Identify which cell holds the provided text, then report its (x, y) central coordinate. 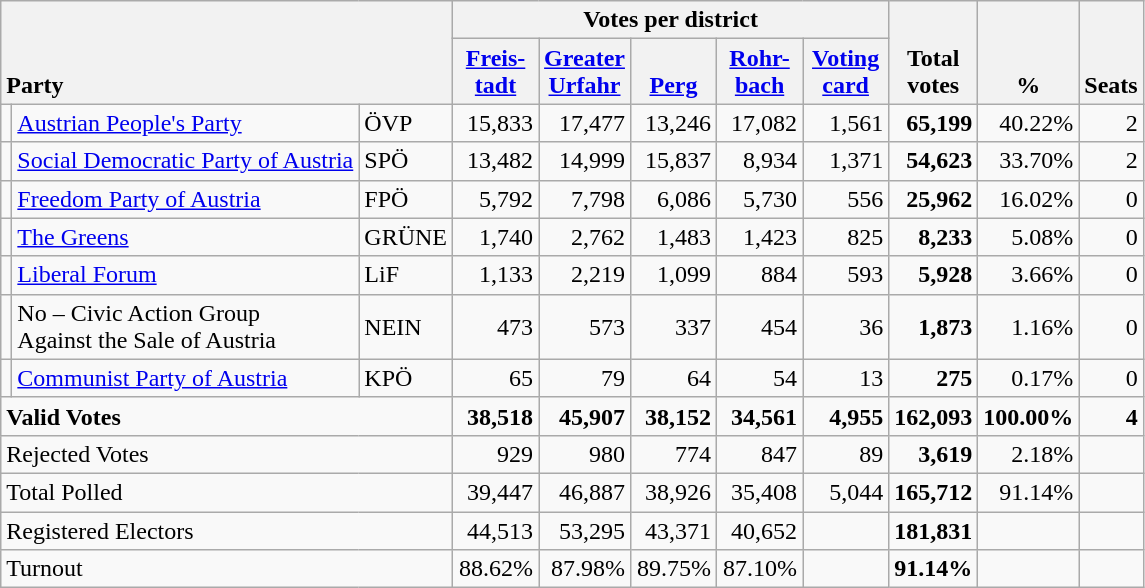
1,371 (846, 161)
14,999 (585, 161)
Rohr-bach (760, 72)
KPÖ (406, 378)
181,831 (934, 531)
8,233 (934, 237)
13,246 (673, 123)
Austrian People's Party (186, 123)
LiF (406, 275)
45,907 (585, 416)
Totalvotes (934, 52)
3,619 (934, 454)
1,873 (934, 326)
5,044 (846, 492)
GreaterUrfahr (585, 72)
980 (585, 454)
0.17% (1028, 378)
7,798 (585, 199)
88.62% (496, 569)
1,423 (760, 237)
Perg (673, 72)
774 (673, 454)
5.08% (1028, 237)
The Greens (186, 237)
54 (760, 378)
8,934 (760, 161)
38,152 (673, 416)
65,199 (934, 123)
SPÖ (406, 161)
Communist Party of Austria (186, 378)
34,561 (760, 416)
Social Democratic Party of Austria (186, 161)
38,926 (673, 492)
25,962 (934, 199)
1,561 (846, 123)
6,086 (673, 199)
5,928 (934, 275)
64 (673, 378)
40,652 (760, 531)
Party (227, 52)
17,477 (585, 123)
16.02% (1028, 199)
53,295 (585, 531)
38,518 (496, 416)
2,219 (585, 275)
Rejected Votes (227, 454)
35,408 (760, 492)
36 (846, 326)
454 (760, 326)
573 (585, 326)
4,955 (846, 416)
1,099 (673, 275)
165,712 (934, 492)
FPÖ (406, 199)
13 (846, 378)
337 (673, 326)
929 (496, 454)
GRÜNE (406, 237)
46,887 (585, 492)
65 (496, 378)
556 (846, 199)
39,447 (496, 492)
13,482 (496, 161)
Seats (1111, 52)
884 (760, 275)
% (1028, 52)
44,513 (496, 531)
15,833 (496, 123)
Turnout (227, 569)
Freedom Party of Austria (186, 199)
89.75% (673, 569)
847 (760, 454)
79 (585, 378)
3.66% (1028, 275)
89 (846, 454)
Votingcard (846, 72)
2.18% (1028, 454)
5,792 (496, 199)
54,623 (934, 161)
1,133 (496, 275)
2,762 (585, 237)
275 (934, 378)
ÖVP (406, 123)
4 (1111, 416)
Votes per district (671, 20)
5,730 (760, 199)
162,093 (934, 416)
593 (846, 275)
43,371 (673, 531)
1,483 (673, 237)
100.00% (1028, 416)
NEIN (406, 326)
1,740 (496, 237)
473 (496, 326)
87.10% (760, 569)
17,082 (760, 123)
Registered Electors (227, 531)
Valid Votes (227, 416)
15,837 (673, 161)
33.70% (1028, 161)
825 (846, 237)
Liberal Forum (186, 275)
No – Civic Action GroupAgainst the Sale of Austria (186, 326)
Freis-tadt (496, 72)
1.16% (1028, 326)
Total Polled (227, 492)
40.22% (1028, 123)
87.98% (585, 569)
